Search for the cell housing the specified text and yield its (X, Y) center coordinate. 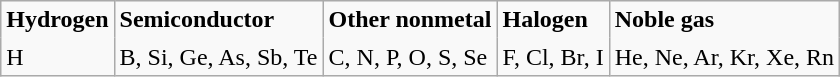
Other nonmetal (410, 20)
Halogen (553, 20)
F, Cl, Br, I (553, 56)
B, Si, Ge, As, Sb, Te (218, 56)
Noble gas (724, 20)
Semiconductor (218, 20)
He, Ne, Ar, Kr, Xe, Rn (724, 56)
H (58, 56)
C, N, P, O, S, Se (410, 56)
Hydrogen (58, 20)
